Output the (x, y) coordinate of the center of the cell containing the given text.  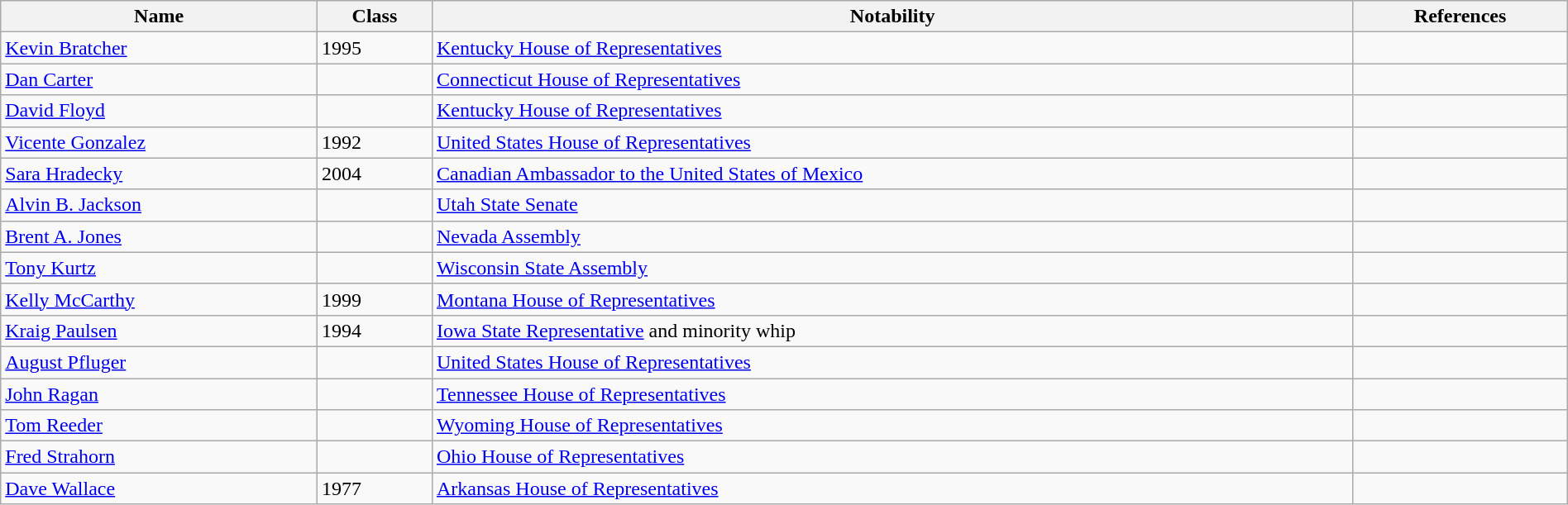
Sara Hradecky (159, 174)
Iowa State Representative and minority whip (892, 331)
Arkansas House of Representatives (892, 488)
Montana House of Representatives (892, 299)
Kraig Paulsen (159, 331)
Alvin B. Jackson (159, 205)
Name (159, 17)
Dave Wallace (159, 488)
Utah State Senate (892, 205)
Nevada Assembly (892, 236)
Class (374, 17)
David Floyd (159, 111)
Wisconsin State Assembly (892, 268)
1977 (374, 488)
Wyoming House of Representatives (892, 426)
Kevin Bratcher (159, 48)
1995 (374, 48)
2004 (374, 174)
Tom Reeder (159, 426)
Tony Kurtz (159, 268)
1994 (374, 331)
1992 (374, 142)
Canadian Ambassador to the United States of Mexico (892, 174)
John Ragan (159, 394)
Connecticut House of Representatives (892, 79)
Tennessee House of Representatives (892, 394)
Ohio House of Representatives (892, 457)
References (1460, 17)
Brent A. Jones (159, 236)
August Pfluger (159, 362)
1999 (374, 299)
Notability (892, 17)
Vicente Gonzalez (159, 142)
Fred Strahorn (159, 457)
Kelly McCarthy (159, 299)
Dan Carter (159, 79)
